For the text-containing cell, return its midpoint in [x, y] coordinate format. 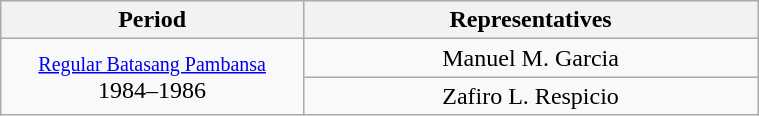
Regular Batasang Pambansa1984–1986 [152, 77]
Representatives [530, 20]
Manuel M. Garcia [530, 58]
Period [152, 20]
Zafiro L. Respicio [530, 96]
